Detect which cell encompasses the target text, then output its [x, y] center coordinate. 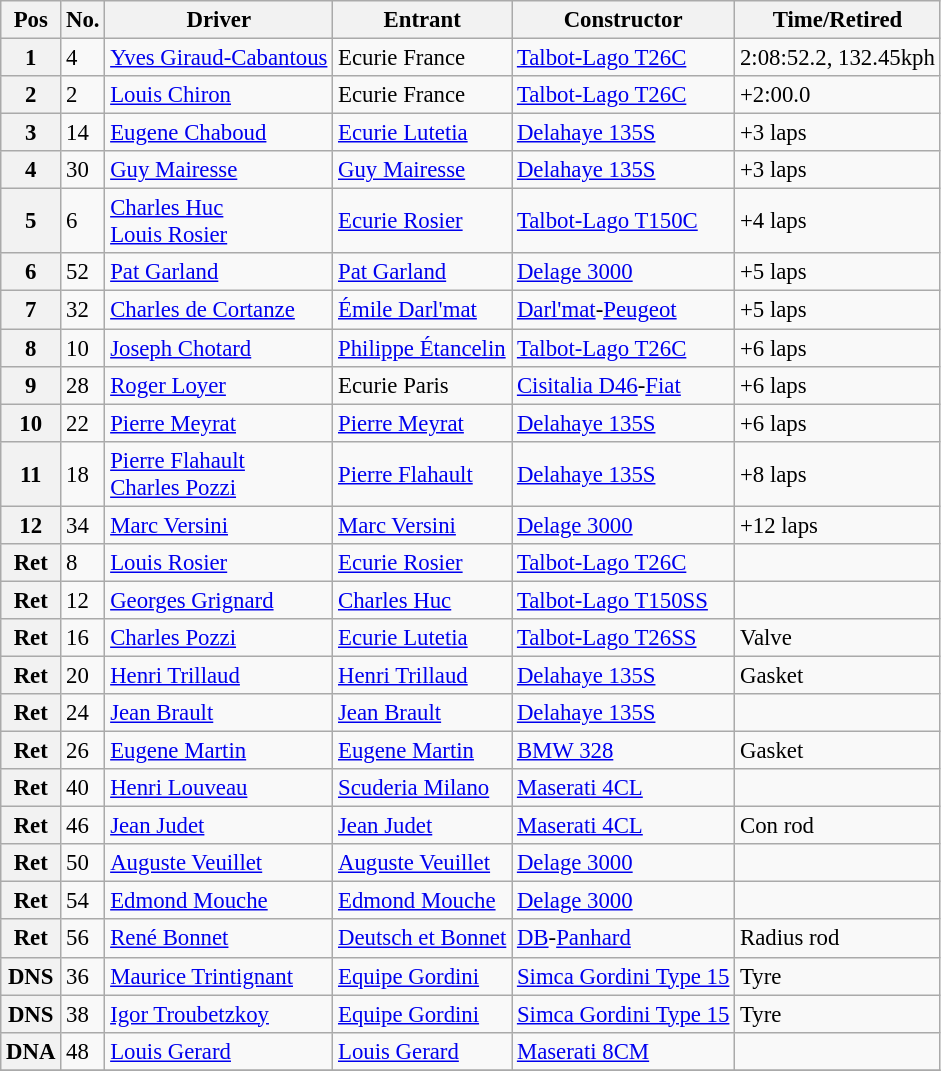
Eugene Chaboud [219, 133]
Talbot-Lago T150SS [624, 600]
+4 laps [838, 222]
Maurice Trintignant [219, 976]
Charles Huc [422, 600]
30 [83, 170]
5 [31, 222]
54 [83, 901]
16 [83, 638]
3 [31, 133]
Louis Chiron [219, 95]
Driver [219, 20]
Émile Darl'mat [422, 310]
9 [31, 385]
Time/Retired [838, 20]
Charles de Cortanze [219, 310]
34 [83, 525]
+2:00.0 [838, 95]
11 [31, 474]
Darl'mat-Peugeot [624, 310]
Valve [838, 638]
22 [83, 423]
14 [83, 133]
Deutsch et Bonnet [422, 939]
Talbot-Lago T150C [624, 222]
38 [83, 1014]
Pierre Flahault Charles Pozzi [219, 474]
+8 laps [838, 474]
46 [83, 826]
40 [83, 788]
Talbot-Lago T26SS [624, 638]
Louis Rosier [219, 563]
Charles Pozzi [219, 638]
DB-Panhard [624, 939]
1 [31, 58]
56 [83, 939]
No. [83, 20]
Henri Louveau [219, 788]
Constructor [624, 20]
Cisitalia D46-Fiat [624, 385]
20 [83, 675]
Maserati 8CM [624, 1051]
24 [83, 713]
Scuderia Milano [422, 788]
Pos [31, 20]
Ecurie Paris [422, 385]
BMW 328 [624, 751]
Pierre Flahault [422, 474]
Entrant [422, 20]
28 [83, 385]
Radius rod [838, 939]
18 [83, 474]
René Bonnet [219, 939]
Igor Troubetzkoy [219, 1014]
7 [31, 310]
+12 laps [838, 525]
Yves Giraud-Cabantous [219, 58]
36 [83, 976]
50 [83, 863]
Joseph Chotard [219, 348]
Georges Grignard [219, 600]
Philippe Étancelin [422, 348]
52 [83, 273]
48 [83, 1051]
Charles Huc Louis Rosier [219, 222]
32 [83, 310]
26 [83, 751]
Roger Loyer [219, 385]
Con rod [838, 826]
DNA [31, 1051]
2:08:52.2, 132.45kph [838, 58]
